Return the [x, y] coordinate for the center point of the cell that contains the specified text.  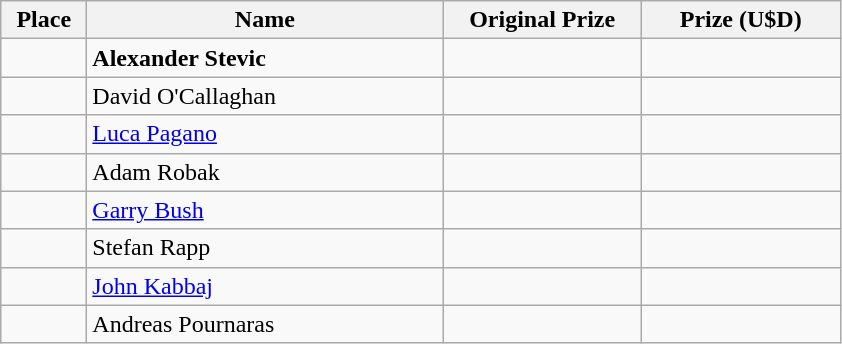
Prize (U$D) [740, 20]
Garry Bush [265, 210]
Stefan Rapp [265, 248]
Place [44, 20]
David O'Callaghan [265, 96]
Name [265, 20]
Original Prize [542, 20]
John Kabbaj [265, 286]
Andreas Pournaras [265, 324]
Adam Robak [265, 172]
Luca Pagano [265, 134]
Alexander Stevic [265, 58]
